Extract the [X, Y] coordinate from the center of the cell holding the provided text.  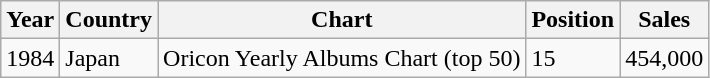
1984 [30, 58]
Sales [664, 20]
Country [109, 20]
15 [573, 58]
Position [573, 20]
Oricon Yearly Albums Chart (top 50) [342, 58]
Year [30, 20]
Chart [342, 20]
454,000 [664, 58]
Japan [109, 58]
